Detect which cell encompasses the target text, then output its (x, y) center coordinate. 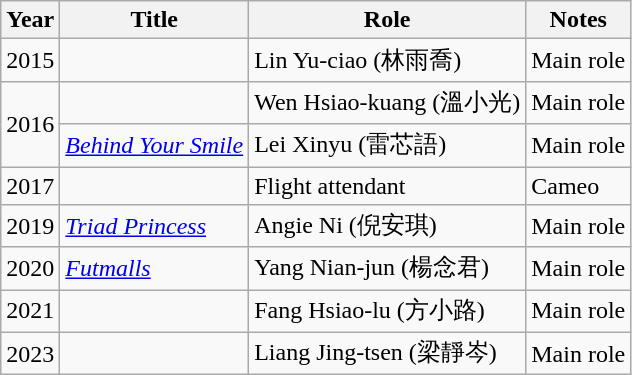
Wen Hsiao-kuang (溫小光) (388, 102)
Flight attendant (388, 185)
Triad Princess (154, 226)
2023 (30, 354)
Liang Jing-tsen (梁靜岑) (388, 354)
2021 (30, 312)
2015 (30, 60)
Cameo (578, 185)
Yang Nian-jun (楊念君) (388, 268)
2020 (30, 268)
Lei Xinyu (雷芯語) (388, 146)
Futmalls (154, 268)
2016 (30, 124)
Notes (578, 20)
Year (30, 20)
Angie Ni (倪安琪) (388, 226)
Lin Yu-ciao (林雨喬) (388, 60)
Title (154, 20)
Behind Your Smile (154, 146)
Fang Hsiao-lu (方小路) (388, 312)
Role (388, 20)
2017 (30, 185)
2019 (30, 226)
